Search for the cell housing the specified text and yield its [X, Y] center coordinate. 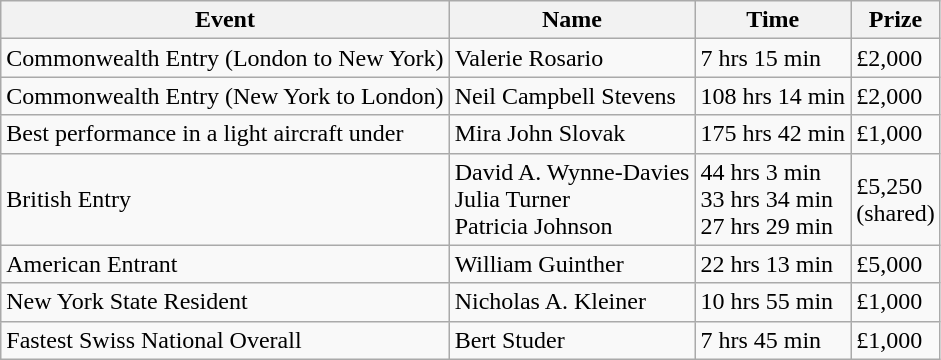
William Guinther [572, 264]
Prize [896, 20]
Best performance in a light aircraft under [225, 134]
£5,250(shared) [896, 199]
British Entry [225, 199]
Commonwealth Entry (London to New York) [225, 58]
Mira John Slovak [572, 134]
Event [225, 20]
7 hrs 45 min [773, 340]
£5,000 [896, 264]
22 hrs 13 min [773, 264]
175 hrs 42 min [773, 134]
American Entrant [225, 264]
Commonwealth Entry (New York to London) [225, 96]
New York State Resident [225, 302]
7 hrs 15 min [773, 58]
Bert Studer [572, 340]
108 hrs 14 min [773, 96]
Neil Campbell Stevens [572, 96]
Nicholas A. Kleiner [572, 302]
Valerie Rosario [572, 58]
David A. Wynne-DaviesJulia TurnerPatricia Johnson [572, 199]
Fastest Swiss National Overall [225, 340]
Time [773, 20]
Name [572, 20]
10 hrs 55 min [773, 302]
44 hrs 3 min33 hrs 34 min27 hrs 29 min [773, 199]
